Scan for the cell matching the given text and deliver its (X, Y) coordinate at center. 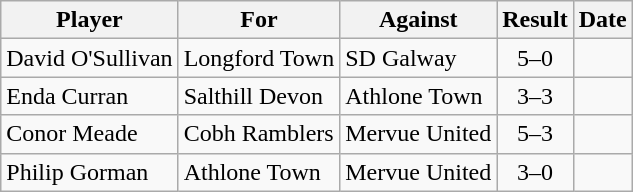
Cobh Ramblers (259, 134)
Against (418, 20)
Salthill Devon (259, 96)
5–3 (535, 134)
Result (535, 20)
Date (602, 20)
For (259, 20)
David O'Sullivan (90, 58)
Player (90, 20)
Enda Curran (90, 96)
Philip Gorman (90, 172)
Longford Town (259, 58)
5–0 (535, 58)
3–3 (535, 96)
3–0 (535, 172)
Conor Meade (90, 134)
SD Galway (418, 58)
